Capture the cell that displays the provided text and extract its (X, Y) central coordinate. 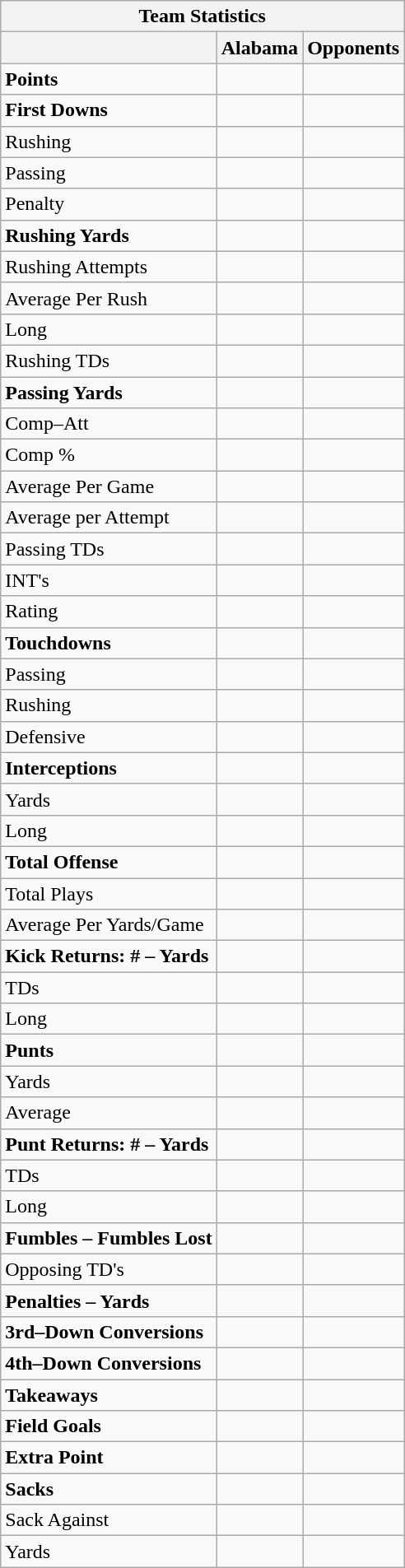
Average Per Yards/Game (109, 925)
Extra Point (109, 1458)
Average per Attempt (109, 518)
Comp–Att (109, 424)
Penalty (109, 204)
Interceptions (109, 768)
Comp % (109, 455)
Fumbles – Fumbles Lost (109, 1238)
Average Per Rush (109, 298)
Punt Returns: # – Yards (109, 1144)
Opposing TD's (109, 1269)
Passing Yards (109, 393)
Takeaways (109, 1395)
Sack Against (109, 1520)
Sacks (109, 1489)
3rd–Down Conversions (109, 1332)
INT's (109, 580)
Total Offense (109, 862)
Alabama (259, 48)
Passing TDs (109, 549)
Rating (109, 612)
Penalties – Yards (109, 1300)
Kick Returns: # – Yards (109, 956)
Rushing TDs (109, 361)
Rushing Attempts (109, 267)
Total Plays (109, 893)
4th–Down Conversions (109, 1363)
Average Per Game (109, 486)
Field Goals (109, 1426)
Average (109, 1113)
Opponents (354, 48)
Touchdowns (109, 643)
First Downs (109, 110)
Team Statistics (202, 16)
Defensive (109, 737)
Points (109, 79)
Rushing Yards (109, 235)
Punts (109, 1050)
